Provide the [x, y] coordinate of the cell's center where the given text is located.  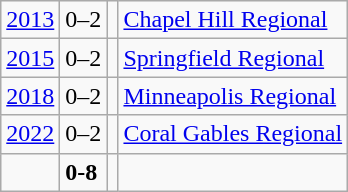
Minneapolis Regional [233, 96]
Coral Gables Regional [233, 134]
2015 [30, 58]
Chapel Hill Regional [233, 20]
2013 [30, 20]
2018 [30, 96]
Springfield Regional [233, 58]
0-8 [84, 172]
2022 [30, 134]
